Determine the (x, y) coordinate at the center of the cell enclosing the given text.  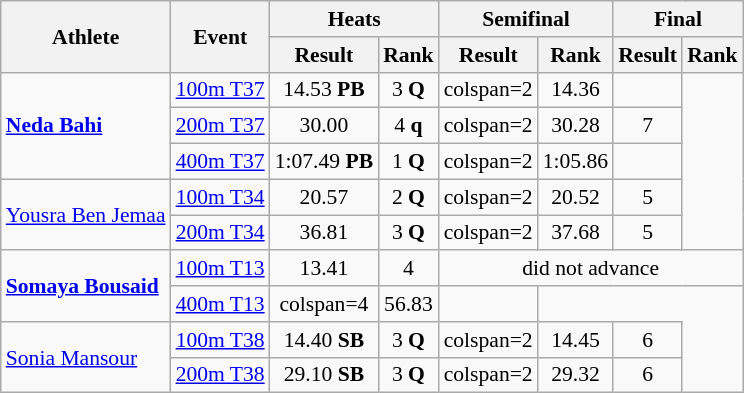
100m T34 (220, 197)
200m T34 (220, 233)
1:07.49 PB (324, 162)
Heats (354, 19)
4 (408, 269)
Neda Bahi (86, 126)
Event (220, 36)
400m T37 (220, 162)
56.83 (408, 304)
20.52 (576, 197)
Athlete (86, 36)
14.36 (576, 90)
100m T13 (220, 269)
colspan=4 (324, 304)
30.00 (324, 126)
37.68 (576, 233)
200m T37 (220, 126)
4 q (408, 126)
2 Q (408, 197)
29.32 (576, 375)
1:05.86 (576, 162)
1 Q (408, 162)
Sonia Mansour (86, 358)
400m T13 (220, 304)
14.40 SB (324, 340)
30.28 (576, 126)
20.57 (324, 197)
14.45 (576, 340)
200m T38 (220, 375)
Semifinal (526, 19)
29.10 SB (324, 375)
7 (648, 126)
Yousra Ben Jemaa (86, 214)
Final (678, 19)
13.41 (324, 269)
14.53 PB (324, 90)
100m T38 (220, 340)
36.81 (324, 233)
did not advance (591, 269)
Somaya Bousaid (86, 286)
100m T37 (220, 90)
